Output the (X, Y) coordinate of the center of the cell containing the given text.  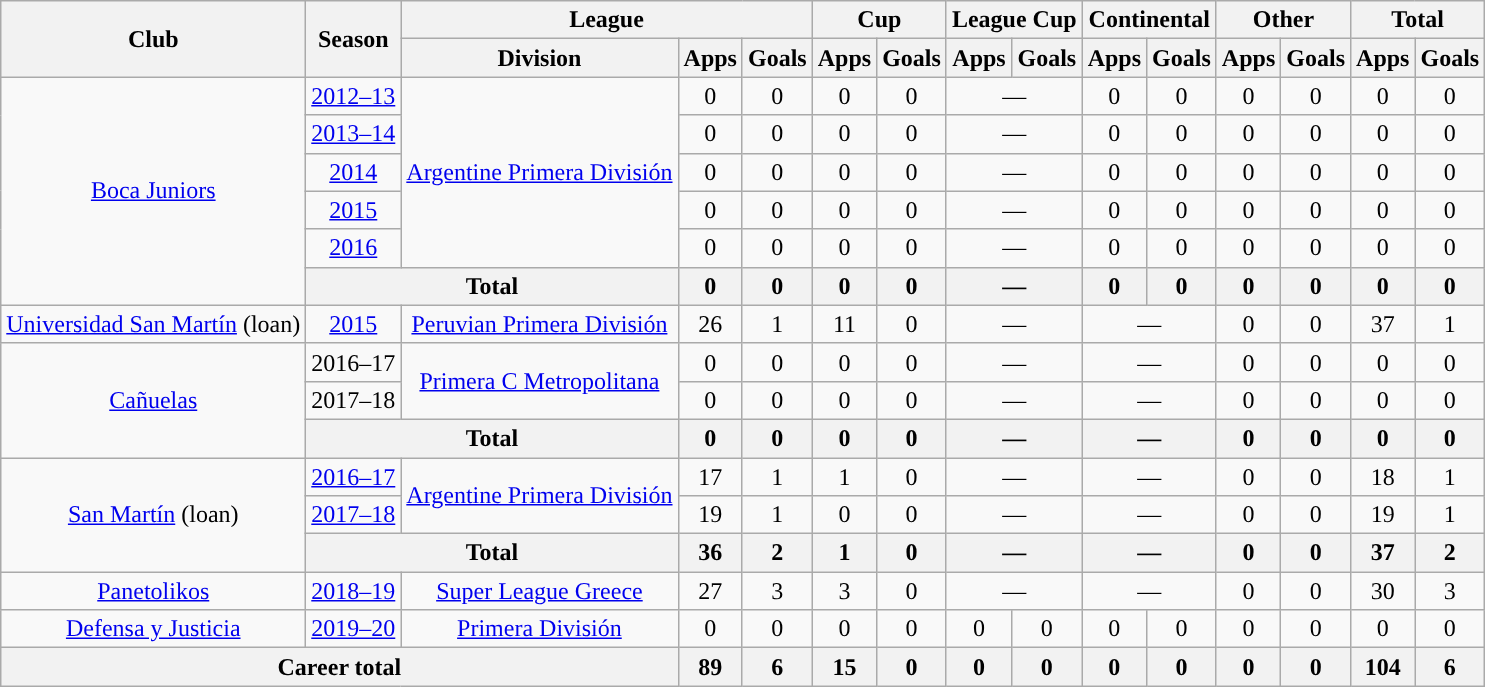
Primera C Metropolitana (540, 381)
2019–20 (354, 629)
Peruvian Primera División (540, 324)
89 (710, 667)
League Cup (1014, 20)
Boca Juniors (154, 191)
Other (1283, 20)
Panetolikos (154, 591)
Cup (879, 20)
Cañuelas (154, 400)
2013–14 (354, 134)
Division (540, 58)
26 (710, 324)
18 (1383, 477)
36 (710, 553)
2018–19 (354, 591)
27 (710, 591)
17 (710, 477)
Primera División (540, 629)
Defensa y Justicia (154, 629)
15 (844, 667)
League (606, 20)
Career total (340, 667)
Universidad San Martín (loan) (154, 324)
Season (354, 39)
Club (154, 39)
2012–13 (354, 96)
104 (1383, 667)
30 (1383, 591)
San Martín (loan) (154, 515)
Continental (1149, 20)
11 (844, 324)
Super League Greece (540, 591)
2014 (354, 172)
2016 (354, 248)
